Scan for the cell matching the given text and deliver its [x, y] coordinate at center. 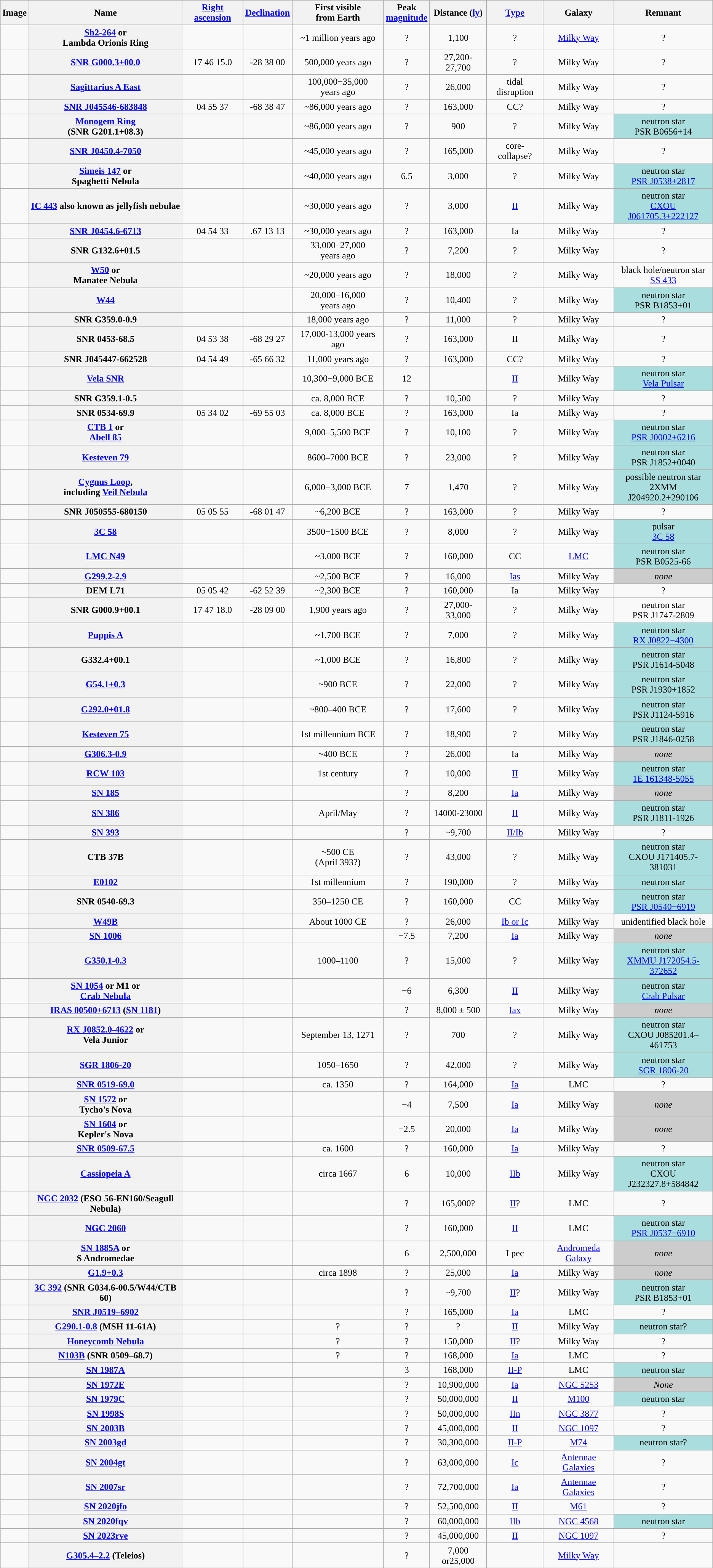
8600–7000 BCE [338, 457]
04 54 33 [213, 231]
7 [406, 487]
neutron starCXOU J171405.7-381031 [663, 857]
-68 38 47 [267, 107]
neutron starXMMU J172054.5-372652 [663, 960]
8,000 ± 500 [458, 1010]
M74 [579, 1443]
05 05 55 [213, 512]
neutron starSGR 1806-20 [663, 1065]
NGC 2060 [106, 1228]
1st century [338, 774]
neutron starVela Pulsar [663, 379]
neutron starCXOU J085201.4–461753 [663, 1035]
7,500 [458, 1105]
Ic [515, 1462]
Puppis A [106, 635]
About 1000 CE [338, 921]
25,000 [458, 1273]
neutron starPSR J1852+0040 [663, 457]
SN 1979C [106, 1399]
SNR 0540-69.3 [106, 902]
-69 55 03 [267, 413]
−2.5 [406, 1129]
14000-23000 [458, 813]
W50 or Manatee Nebula [106, 275]
SN 2020fqv [106, 1521]
8,000 [458, 531]
possible neutron star2XMM J204920.2+290106 [663, 487]
11,000 [458, 320]
neutron starPSR J0537−6910 [663, 1228]
~500 CE(April 393?) [338, 857]
10,500 [458, 398]
Kesteven 79 [106, 457]
G292.0+01.8 [106, 710]
neutron starPSR J1747-2809 [663, 610]
M100 [579, 1399]
SN 386 [106, 813]
3500−1500 BCE [338, 531]
Sagittarius A East [106, 87]
1st millennium BCE [338, 734]
SN 185 [106, 793]
SN 393 [106, 832]
neutron starRX J0822−4300 [663, 635]
pulsar3C 58 [663, 531]
G350.1-0.3 [106, 960]
6,000−3,000 BCE [338, 487]
neutron starPSR J1930+1852 [663, 685]
04 54 49 [213, 359]
SN 2023rve [106, 1536]
Kesteven 75 [106, 734]
None [663, 1385]
Monogem Ring(SNR G201.1+08.3) [106, 127]
ca. 1350 [338, 1085]
SNR G359.1-0.5 [106, 398]
NGC 3877 [579, 1414]
20,000 [458, 1129]
150,000 [458, 1341]
Honeycomb Nebula [106, 1341]
~2,300 BCE [338, 590]
27,200-27,700 [458, 63]
05 34 02 [213, 413]
SN 1885A or S Andromedae [106, 1253]
1,100 [458, 37]
unidentified black hole [663, 921]
W44 [106, 300]
7,000 [458, 635]
20,000–16,000years ago [338, 300]
W49B [106, 921]
September 13, 1271 [338, 1035]
neutron starPSR J1811-1926 [663, 813]
04 53 38 [213, 339]
3C 58 [106, 531]
tidal disruption [515, 87]
16,800 [458, 660]
SN 2004gt [106, 1462]
DEM L71 [106, 590]
1,900 years ago [338, 610]
700 [458, 1035]
SN 2007sr [106, 1487]
−7.5 [406, 936]
30,300,000 [458, 1443]
IC 443 also known as jellyfish nebulae [106, 206]
April/May [338, 813]
circa 1667 [338, 1174]
NGC 4568 [579, 1521]
04 55 37 [213, 107]
SNR J045546-683848 [106, 107]
SN 1006 [106, 936]
16,000 [458, 576]
neutron star1E 161348-5055 [663, 774]
circa 1898 [338, 1273]
~45,000 years ago [338, 151]
core-collapse? [515, 151]
~400 BCE [338, 754]
SNR J0519–6902 [106, 1312]
22,000 [458, 685]
3C 392 (SNR G034.6-00.5/W44/CTB 60) [106, 1292]
SN 1054 or M1 orCrab Nebula [106, 990]
42,000 [458, 1065]
SNR J050555-680150 [106, 512]
9,000–5,500 BCE [338, 432]
SN 1987A [106, 1370]
~800–400 BCE [338, 710]
Vela SNR [106, 379]
60,000,000 [458, 1521]
1000–1100 [338, 960]
SN 2003B [106, 1428]
Name [106, 13]
SNR G000.3+00.0 [106, 63]
72,700,000 [458, 1487]
neutron starPSR B0525-66 [663, 556]
Type [515, 13]
~40,000 years ago [338, 176]
Right ascension [213, 13]
10,300−9,000 BCE [338, 379]
neutron starCXOU J232327.8+584842 [663, 1174]
SNR G132.6+01.5 [106, 250]
~900 BCE [338, 685]
.67 13 13 [267, 231]
SN 1572 or Tycho's Nova [106, 1105]
900 [458, 127]
neutron starPSR J1124-5916 [663, 710]
G290.1-0.8 (MSH 11-61A) [106, 1326]
~3,000 BCE [338, 556]
Declination [267, 13]
-68 01 47 [267, 512]
neutron starCXOU J061705.3+222127 [663, 206]
ca. 1600 [338, 1149]
52,500,000 [458, 1507]
Iax [515, 1010]
1,470 [458, 487]
neutron starPSR J0540−6919 [663, 902]
G1.9+0.3 [106, 1273]
RX J0852.0-4622 or Vela Junior [106, 1035]
SNR 0509-67.5 [106, 1149]
SN 2020jfo [106, 1507]
1050–1650 [338, 1065]
Remnant [663, 13]
~1 million years ago [338, 37]
10,400 [458, 300]
Sh2-264 orLambda Orionis Ring [106, 37]
G54.1+0.3 [106, 685]
First visible from Earth [338, 13]
N103B (SNR 0509–68.7) [106, 1356]
-28 38 00 [267, 63]
~20,000 years ago [338, 275]
~6,200 BCE [338, 512]
M61 [579, 1507]
SN 1972E [106, 1385]
6.5 [406, 176]
G332.4+00.1 [106, 660]
18,900 [458, 734]
~2,500 BCE [338, 576]
neutron starPSR J0538+2817 [663, 176]
7,000 or25,000 [458, 1555]
neutron starPSR J1614-5048 [663, 660]
neutron starPSR J0002+6216 [663, 432]
G306.3-0.9 [106, 754]
12 [406, 379]
−6 [406, 990]
Peak magnitude [406, 13]
IRAS 00500+6713 (SN 1181) [106, 1010]
17 47 18.0 [213, 610]
CTB 1 orAbell 85 [106, 432]
6,300 [458, 990]
SNR 0453-68.5 [106, 339]
SNR 0519-69.0 [106, 1085]
Cassiopeia A [106, 1174]
black hole/neutron starSS 433 [663, 275]
neutron starPSR J1846-0258 [663, 734]
SN 1604 or Kepler's Nova [106, 1129]
LMC N49 [106, 556]
2,500,000 [458, 1253]
33,000–27,000years ago [338, 250]
-68 29 27 [267, 339]
10,100 [458, 432]
CTB 37B [106, 857]
15,000 [458, 960]
NGC 2032 (ESO 56-EN160/Seagull Nebula) [106, 1204]
neutron starCrab Pulsar [663, 990]
190,000 [458, 882]
3 [406, 1370]
27,000-33,000 [458, 610]
Distance (ly) [458, 13]
-65 66 32 [267, 359]
II/Ib [515, 832]
17,600 [458, 710]
11,000 years ago [338, 359]
165,000? [458, 1204]
SNR G000.9+00.1 [106, 610]
SNR J0454.6-6713 [106, 231]
05 05 42 [213, 590]
neutron starPSR B0656+14 [663, 127]
−4 [406, 1105]
Ib or Ic [515, 921]
SN 1998S [106, 1414]
-62 52 39 [267, 590]
500,000 years ago [338, 63]
Ias [515, 576]
1st millennium [338, 882]
G305.4–2.2 (Teleios) [106, 1555]
17,000-13,000 years ago [338, 339]
~1,700 BCE [338, 635]
SNR J045447-662528 [106, 359]
Simeis 147 or Spaghetti Nebula [106, 176]
Image [14, 13]
18,000 years ago [338, 320]
-28 09 00 [267, 610]
Cygnus Loop, including Veil Nebula [106, 487]
NGC 5253 [579, 1385]
RCW 103 [106, 774]
SNR 0534-69.9 [106, 413]
10,900,000 [458, 1385]
43,000 [458, 857]
SGR 1806-20 [106, 1065]
E0102 [106, 882]
~1,000 BCE [338, 660]
164,000 [458, 1085]
23,000 [458, 457]
18,000 [458, 275]
SNR G359.0-0.9 [106, 320]
I pec [515, 1253]
Galaxy [579, 13]
Andromeda Galaxy [579, 1253]
350–1250 CE [338, 902]
G299.2-2.9 [106, 576]
8,200 [458, 793]
SN 2003gd [106, 1443]
63,000,000 [458, 1462]
100,000−35,000 years ago [338, 87]
IIn [515, 1414]
SNR J0450.4-7050 [106, 151]
17 46 15.0 [213, 63]
